Return (x, y) of the center of cell containing provided text 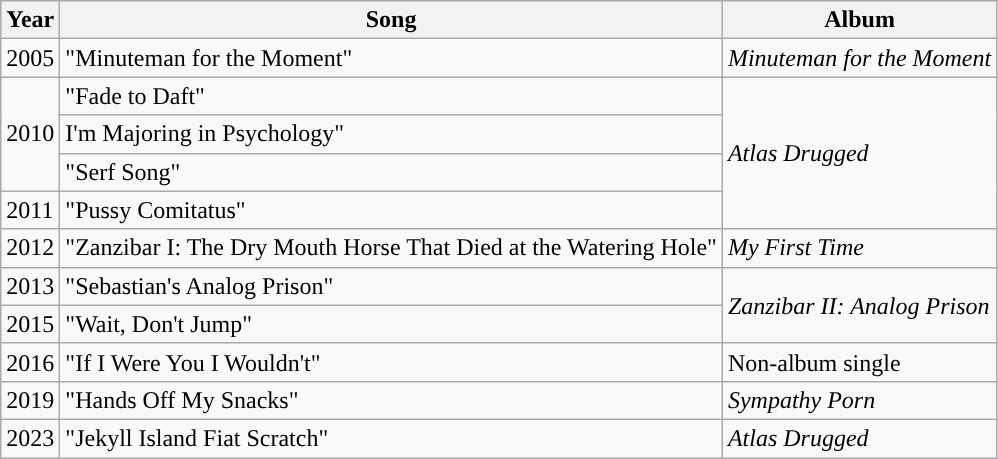
"Pussy Comitatus" (392, 210)
2015 (30, 324)
2019 (30, 400)
I'm Majoring in Psychology" (392, 134)
Zanzibar II: Analog Prison (859, 305)
2005 (30, 58)
"Fade to Daft" (392, 96)
"Zanzibar I: The Dry Mouth Horse That Died at the Watering Hole" (392, 248)
"Minuteman for the Moment" (392, 58)
Year (30, 20)
My First Time (859, 248)
"Jekyll Island Fiat Scratch" (392, 438)
Non-album single (859, 362)
"If I Were You I Wouldn't" (392, 362)
Minuteman for the Moment (859, 58)
Song (392, 20)
"Wait, Don't Jump" (392, 324)
2012 (30, 248)
"Serf Song" (392, 172)
"Sebastian's Analog Prison" (392, 286)
2013 (30, 286)
Sympathy Porn (859, 400)
2011 (30, 210)
2016 (30, 362)
"Hands Off My Snacks" (392, 400)
2023 (30, 438)
2010 (30, 134)
Album (859, 20)
